Locate the cell with the specified text and output its [X, Y] center coordinate. 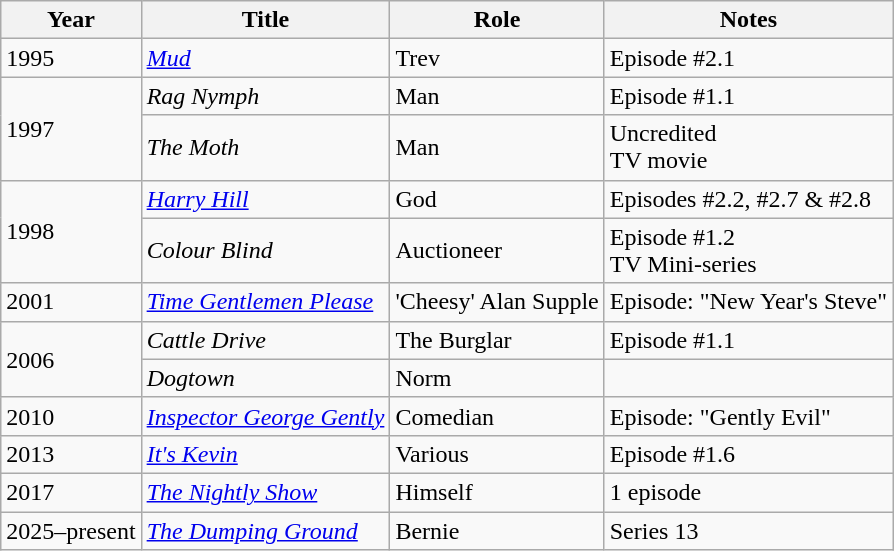
Episode #2.1 [748, 58]
Episode #1.6 [748, 454]
Cattle Drive [266, 340]
2013 [71, 454]
Episode: "Gently Evil" [748, 416]
1 episode [748, 492]
Dogtown [266, 378]
The Nightly Show [266, 492]
Inspector George Gently [266, 416]
Notes [748, 20]
The Dumping Ground [266, 531]
It's Kevin [266, 454]
Title [266, 20]
1997 [71, 128]
Episodes #2.2, #2.7 & #2.8 [748, 199]
Episode #1.2TV Mini-series [748, 250]
1998 [71, 232]
Himself [497, 492]
Colour Blind [266, 250]
1995 [71, 58]
2025–present [71, 531]
Norm [497, 378]
God [497, 199]
The Burglar [497, 340]
Role [497, 20]
Bernie [497, 531]
2006 [71, 359]
Trev [497, 58]
Rag Nymph [266, 96]
2010 [71, 416]
Auctioneer [497, 250]
2017 [71, 492]
Time Gentlemen Please [266, 302]
'Cheesy' Alan Supple [497, 302]
UncreditedTV movie [748, 148]
Mud [266, 58]
Series 13 [748, 531]
Episode: "New Year's Steve" [748, 302]
Year [71, 20]
Harry Hill [266, 199]
2001 [71, 302]
The Moth [266, 148]
Comedian [497, 416]
Various [497, 454]
